Provide the (X, Y) coordinate of the cell's center where the given text is located.  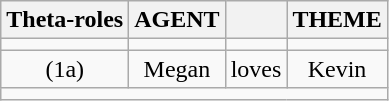
Megan (177, 69)
(1a) (65, 69)
Kevin (337, 69)
AGENT (177, 20)
Theta-roles (65, 20)
THEME (337, 20)
loves (256, 69)
